Search for the cell housing the specified text and yield its (x, y) center coordinate. 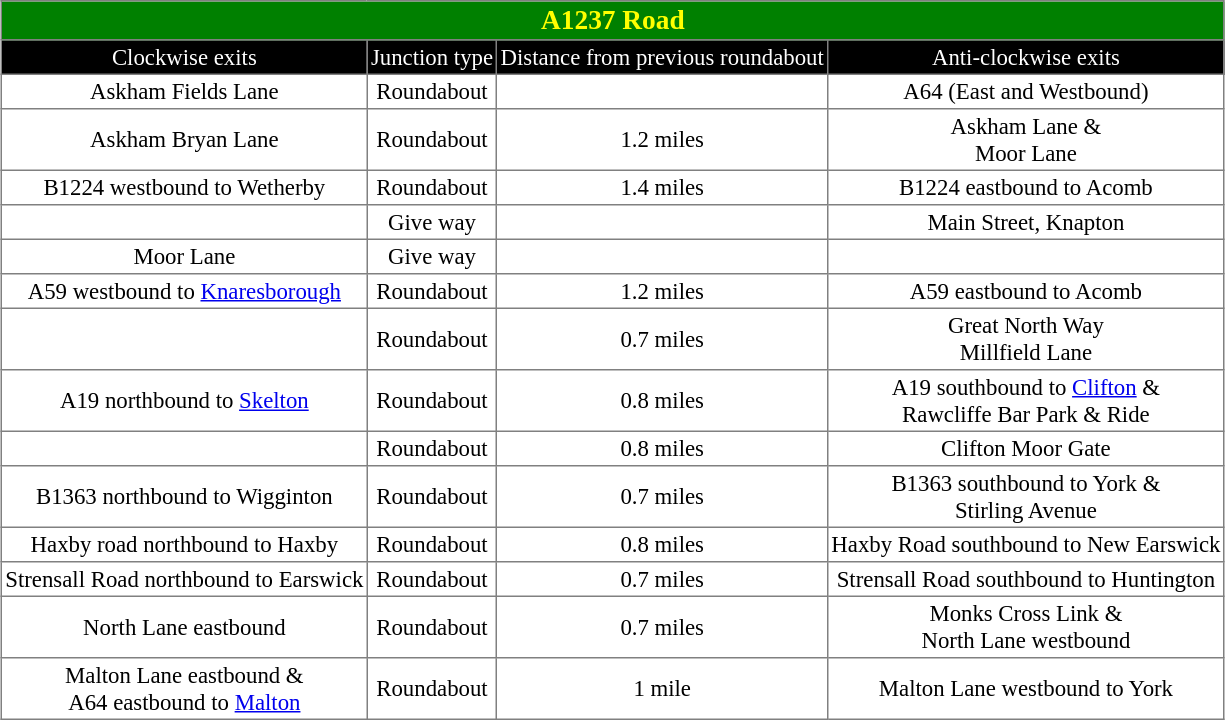
Distance from previous roundabout (662, 57)
Strensall Road southbound to Huntington (1026, 579)
Malton Lane eastbound &A64 eastbound to Malton (185, 689)
Main Street, Knapton (1026, 222)
A1237 Road (614, 20)
Clockwise exits (185, 57)
B1363 southbound to York &Stirling Avenue (1026, 497)
B1224 westbound to Wetherby (185, 187)
A19 northbound to Skelton (185, 401)
Malton Lane westbound to York (1026, 689)
A59 eastbound to Acomb (1026, 291)
A59 westbound to Knaresborough (185, 291)
1 mile (662, 689)
Askham Lane &Moor Lane (1026, 140)
Askham Bryan Lane (185, 140)
B1363 northbound to Wigginton (185, 497)
A64 (East and Westbound) (1026, 91)
B1224 eastbound to Acomb (1026, 187)
1.4 miles (662, 187)
Clifton Moor Gate (1026, 448)
Haxby Road southbound to New Earswick (1026, 544)
Great North WayMillfield Lane (1026, 339)
Haxby road northbound to Haxby (185, 544)
Askham Fields Lane (185, 91)
North Lane eastbound (185, 627)
Anti-clockwise exits (1026, 57)
Monks Cross Link &North Lane westbound (1026, 627)
Junction type (432, 57)
Strensall Road northbound to Earswick (185, 579)
Moor Lane (185, 256)
A19 southbound to Clifton &Rawcliffe Bar Park & Ride (1026, 401)
